Identify which cell holds the provided text, then report its [x, y] central coordinate. 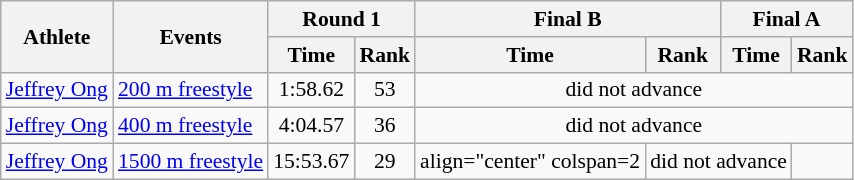
align="center" colspan=2 [530, 162]
15:53.67 [311, 162]
Events [190, 36]
4:04.57 [311, 126]
1500 m freestyle [190, 162]
200 m freestyle [190, 90]
36 [384, 126]
29 [384, 162]
1:58.62 [311, 90]
Round 1 [342, 19]
400 m freestyle [190, 126]
Final B [568, 19]
Final A [786, 19]
Athlete [57, 36]
53 [384, 90]
